Return the [x, y] coordinate for the center point of the cell that contains the specified text.  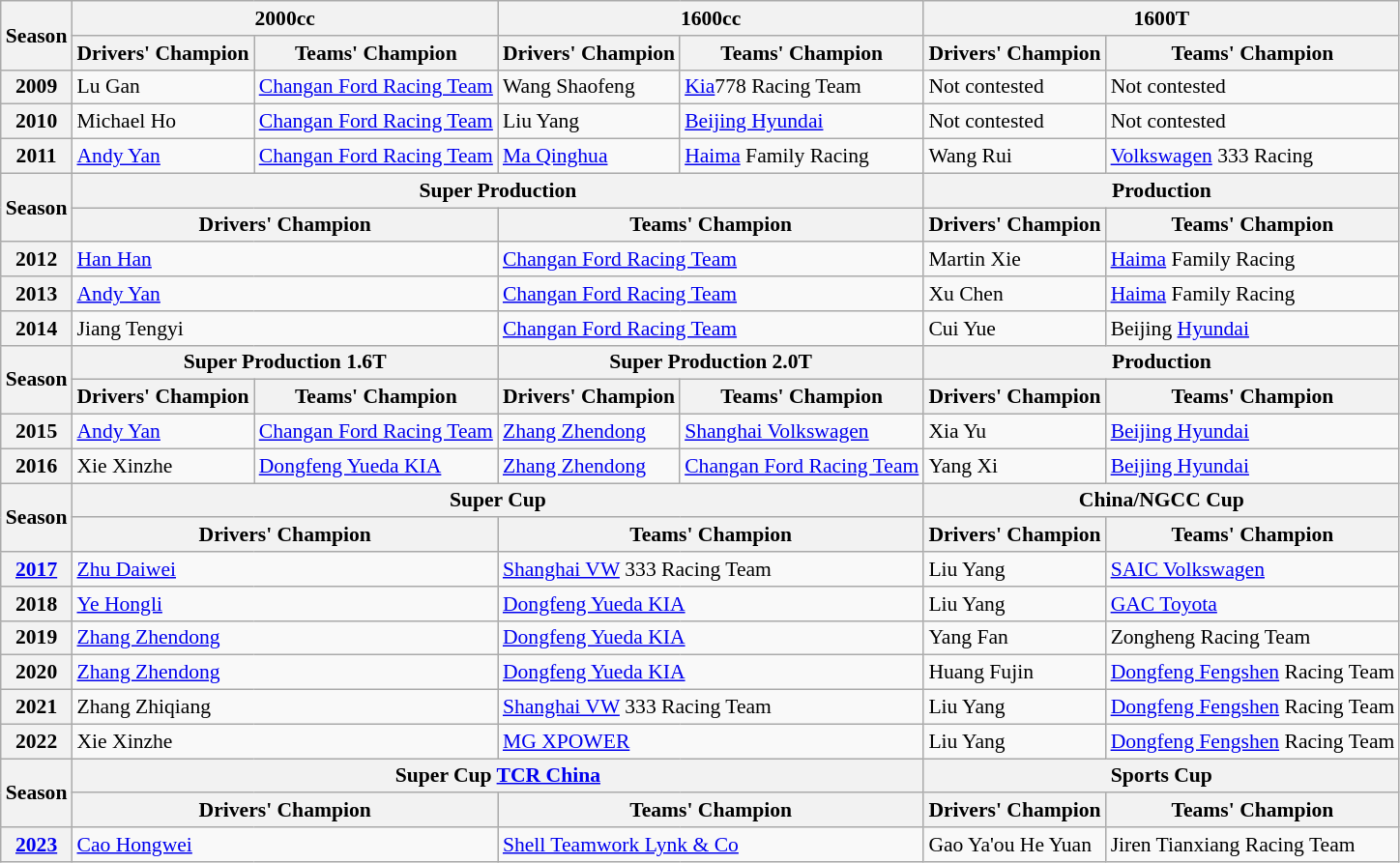
Huang Fujin [1014, 673]
Cao Hongwei [284, 845]
Yang Fan [1014, 638]
2022 [37, 741]
Wang Shaofeng [589, 87]
Shell Teamwork Lynk & Co [711, 845]
2014 [37, 329]
2011 [37, 157]
2017 [37, 569]
Jiang Tengyi [284, 329]
2021 [37, 707]
2023 [37, 845]
GAC Toyota [1253, 604]
Shanghai Volkswagen [802, 432]
Han Han [284, 260]
Volkswagen 333 Racing [1253, 157]
Lu Gan [162, 87]
1600cc [711, 18]
China/NGCC Cup [1161, 501]
Zhang Zhiqiang [284, 707]
2010 [37, 122]
Super Production [497, 190]
Martin Xie [1014, 260]
Super Production 2.0T [711, 362]
1600T [1161, 18]
Xia Yu [1014, 432]
Michael Ho [162, 122]
MG XPOWER [711, 741]
Ye Hongli [284, 604]
Kia778 Racing Team [802, 87]
Yang Xi [1014, 466]
2000cc [284, 18]
2020 [37, 673]
Wang Rui [1014, 157]
2019 [37, 638]
SAIC Volkswagen [1253, 569]
Ma Qinghua [589, 157]
2018 [37, 604]
Xu Chen [1014, 294]
Super Cup TCR China [497, 776]
Jiren Tianxiang Racing Team [1253, 845]
Gao Ya'ou He Yuan [1014, 845]
Sports Cup [1161, 776]
Super Production 1.6T [284, 362]
2016 [37, 466]
Zhu Daiwei [284, 569]
2009 [37, 87]
2013 [37, 294]
2012 [37, 260]
Super Cup [497, 501]
2015 [37, 432]
Cui Yue [1014, 329]
Zongheng Racing Team [1253, 638]
